From the cell containing the given text, extract its center point as (x, y) coordinate. 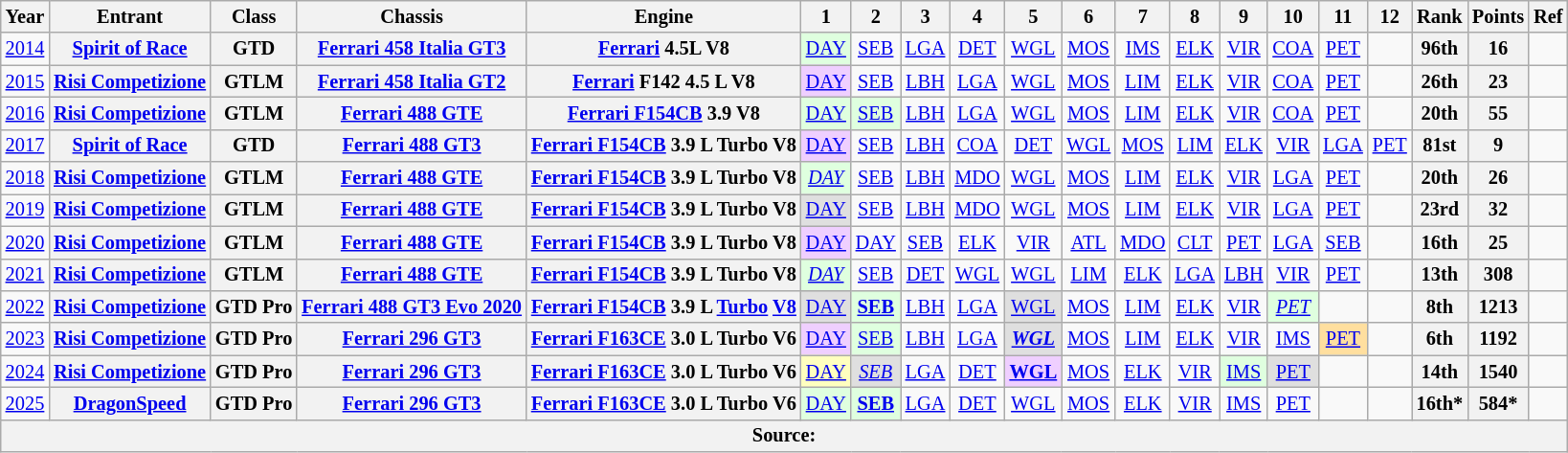
1 (826, 16)
5 (1034, 16)
2023 (25, 339)
2022 (25, 306)
14th (1440, 372)
Ferrari 458 Italia GT2 (412, 81)
2015 (25, 81)
2025 (25, 403)
Rank (1440, 16)
8 (1195, 16)
26 (1498, 178)
16th* (1440, 403)
10 (1292, 16)
ATL (1088, 242)
23rd (1440, 210)
3 (926, 16)
Year (25, 16)
2021 (25, 275)
308 (1498, 275)
Ferrari 4.5L V8 (664, 49)
26th (1440, 81)
2014 (25, 49)
23 (1498, 81)
Points (1498, 16)
Source: (785, 436)
2019 (25, 210)
Ferrari 458 Italia GT3 (412, 49)
Ferrari F142 4.5 L V8 (664, 81)
55 (1498, 113)
6th (1440, 339)
2018 (25, 178)
1540 (1498, 372)
584* (1498, 403)
Ferrari 488 GT3 (412, 146)
2016 (25, 113)
CLT (1195, 242)
Ferrari 488 GT3 Evo 2020 (412, 306)
4 (976, 16)
32 (1498, 210)
2017 (25, 146)
6 (1088, 16)
DragonSpeed (130, 403)
Class (254, 16)
2 (876, 16)
16 (1498, 49)
2024 (25, 372)
2020 (25, 242)
12 (1390, 16)
81st (1440, 146)
25 (1498, 242)
13th (1440, 275)
Chassis (412, 16)
1213 (1498, 306)
96th (1440, 49)
Engine (664, 16)
16th (1440, 242)
8th (1440, 306)
1192 (1498, 339)
Ref (1548, 16)
Entrant (130, 16)
7 (1143, 16)
Ferrari F154CB 3.9 V8 (664, 113)
11 (1343, 16)
